Search for the cell housing the specified text and yield its (X, Y) center coordinate. 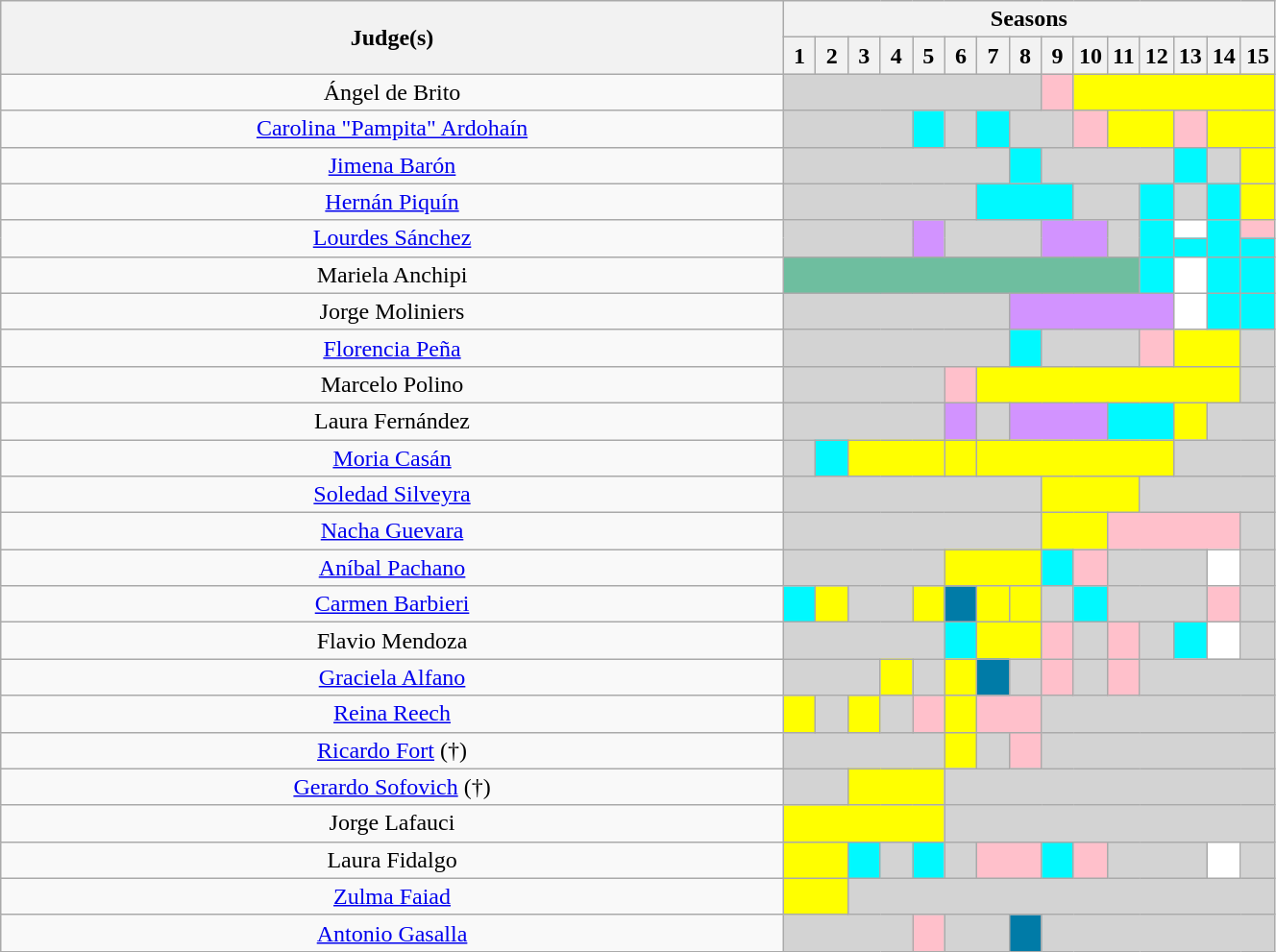
Carolina "Pampita" Ardohaín (392, 129)
Seasons (1028, 19)
Zulma Faiad (392, 896)
Marcelo Polino (392, 384)
12 (1157, 56)
Ángel de Brito (392, 92)
6 (961, 56)
Moria Casán (392, 458)
Lourdes Sánchez (392, 238)
5 (929, 56)
4 (896, 56)
Nacha Guevara (392, 531)
Gerardo Sofovich (†) (392, 787)
8 (1025, 56)
1 (799, 56)
14 (1224, 56)
2 (832, 56)
Aníbal Pachano (392, 568)
Laura Fidalgo (392, 860)
Jorge Lafauci (392, 823)
13 (1190, 56)
Hernán Piquín (392, 202)
10 (1090, 56)
Reina Reech (392, 714)
Antonio Gasalla (392, 933)
Soledad Silveyra (392, 495)
11 (1123, 56)
Laura Fernández (392, 421)
Jimena Barón (392, 165)
9 (1058, 56)
Carmen Barbieri (392, 604)
15 (1257, 56)
Florencia Peña (392, 348)
7 (994, 56)
Ricardo Fort (†) (392, 750)
Graciela Alfano (392, 677)
Flavio Mendoza (392, 641)
Mariela Anchipi (392, 275)
Judge(s) (392, 37)
Jorge Moliniers (392, 311)
3 (864, 56)
